Return the [x, y] coordinate for the center point of the cell that contains the specified text.  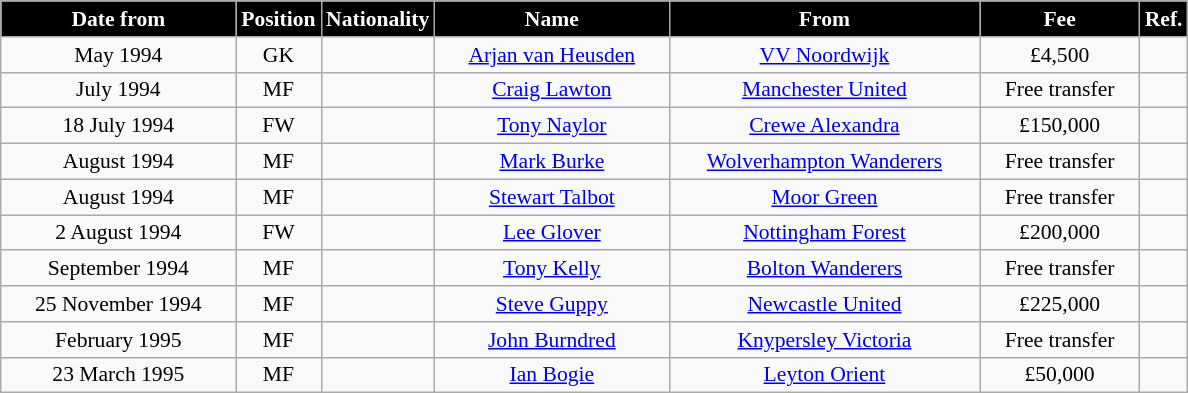
Bolton Wanderers [824, 269]
2 August 1994 [118, 233]
May 1994 [118, 55]
£200,000 [1060, 233]
Manchester United [824, 90]
Leyton Orient [824, 375]
£225,000 [1060, 304]
Lee Glover [552, 233]
Tony Naylor [552, 126]
Moor Green [824, 197]
23 March 1995 [118, 375]
Crewe Alexandra [824, 126]
Newcastle United [824, 304]
£150,000 [1060, 126]
VV Noordwijk [824, 55]
Tony Kelly [552, 269]
Nationality [378, 19]
Mark Burke [552, 162]
Stewart Talbot [552, 197]
September 1994 [118, 269]
Ian Bogie [552, 375]
Name [552, 19]
18 July 1994 [118, 126]
£4,500 [1060, 55]
Steve Guppy [552, 304]
John Burndred [552, 340]
Fee [1060, 19]
Craig Lawton [552, 90]
GK [278, 55]
Position [278, 19]
£50,000 [1060, 375]
Ref. [1164, 19]
Knypersley Victoria [824, 340]
July 1994 [118, 90]
From [824, 19]
Date from [118, 19]
Arjan van Heusden [552, 55]
February 1995 [118, 340]
Wolverhampton Wanderers [824, 162]
25 November 1994 [118, 304]
Nottingham Forest [824, 233]
